Return (X, Y) of the center of cell containing provided text 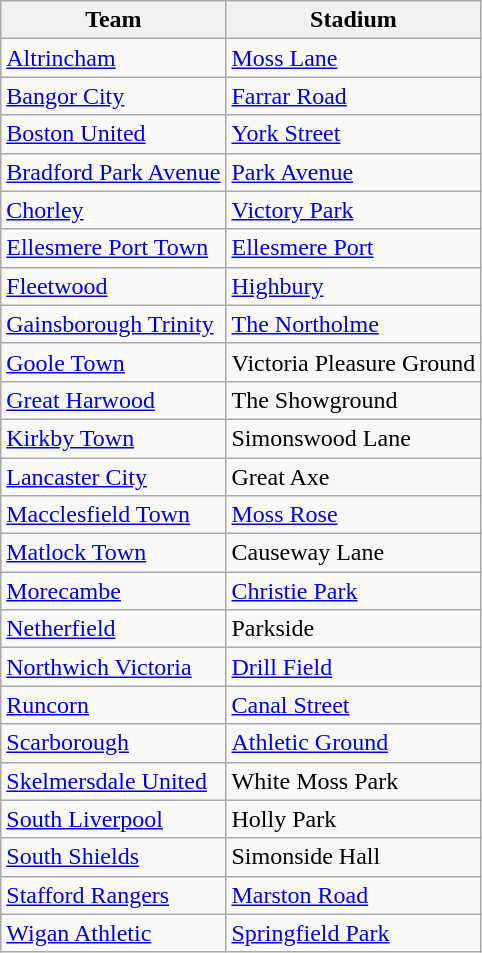
Causeway Lane (354, 553)
Victoria Pleasure Ground (354, 362)
Highbury (354, 286)
Netherfield (114, 629)
Athletic Ground (354, 743)
Canal Street (354, 705)
Altrincham (114, 58)
Skelmersdale United (114, 781)
Morecambe (114, 591)
Great Axe (354, 477)
Scarborough (114, 743)
Holly Park (354, 819)
The Northolme (354, 324)
South Liverpool (114, 819)
Moss Rose (354, 515)
Goole Town (114, 362)
Chorley (114, 210)
The Showground (354, 400)
Team (114, 20)
Springfield Park (354, 933)
Ellesmere Port (354, 248)
Boston United (114, 134)
South Shields (114, 857)
Stadium (354, 20)
Macclesfield Town (114, 515)
Christie Park (354, 591)
Wigan Athletic (114, 933)
Parkside (354, 629)
Park Avenue (354, 172)
Runcorn (114, 705)
Fleetwood (114, 286)
Northwich Victoria (114, 667)
Lancaster City (114, 477)
White Moss Park (354, 781)
Ellesmere Port Town (114, 248)
Matlock Town (114, 553)
Kirkby Town (114, 438)
Great Harwood (114, 400)
Simonswood Lane (354, 438)
Bradford Park Avenue (114, 172)
Gainsborough Trinity (114, 324)
Farrar Road (354, 96)
Simonside Hall (354, 857)
Drill Field (354, 667)
Marston Road (354, 895)
Bangor City (114, 96)
Stafford Rangers (114, 895)
York Street (354, 134)
Moss Lane (354, 58)
Victory Park (354, 210)
